Scan for the cell matching the given text and deliver its (x, y) coordinate at center. 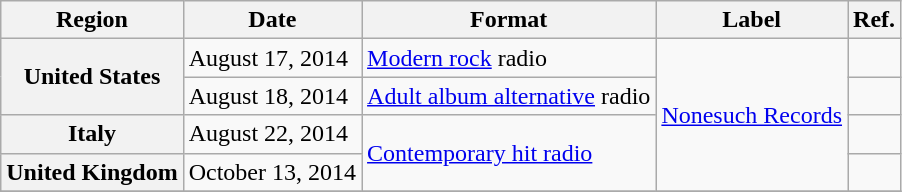
Format (509, 20)
Italy (92, 134)
Contemporary hit radio (509, 153)
August 22, 2014 (272, 134)
Nonesuch Records (752, 115)
October 13, 2014 (272, 172)
Adult album alternative radio (509, 96)
Label (752, 20)
Ref. (874, 20)
United States (92, 77)
August 17, 2014 (272, 58)
United Kingdom (92, 172)
Date (272, 20)
Modern rock radio (509, 58)
Region (92, 20)
August 18, 2014 (272, 96)
